From the cell containing the given text, extract its center point as (X, Y) coordinate. 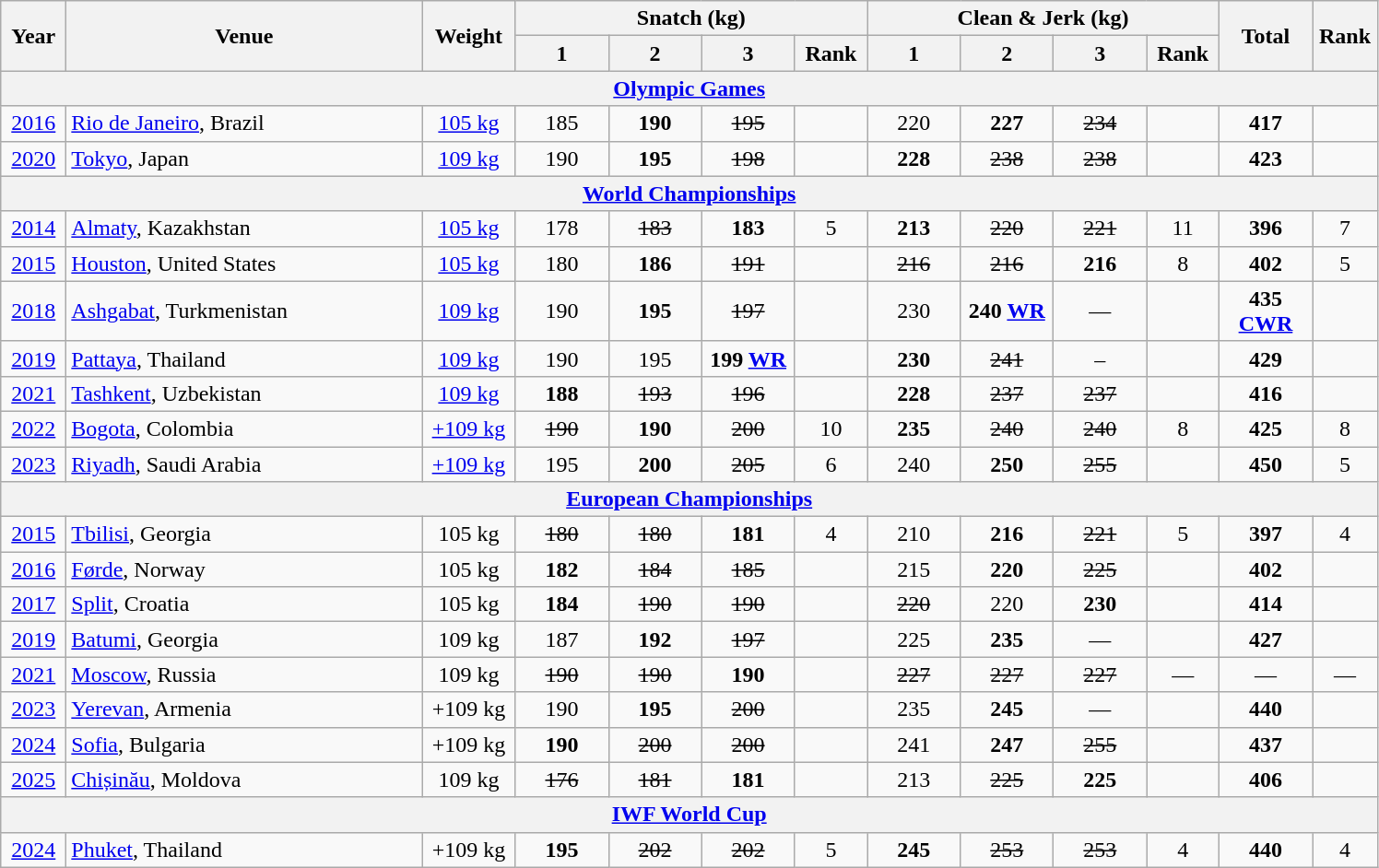
10 (831, 428)
Tbilisi, Georgia (244, 534)
2025 (33, 780)
247 (1007, 745)
429 (1265, 358)
186 (654, 264)
European Championships (689, 499)
Yerevan, Armenia (244, 710)
Rio de Janeiro, Brazil (244, 123)
416 (1265, 393)
397 (1265, 534)
Tashkent, Uzbekistan (244, 393)
450 (1265, 463)
World Championships (689, 194)
240 WR (1007, 311)
7 (1346, 229)
188 (562, 393)
414 (1265, 604)
Bogota, Colombia (244, 428)
437 (1265, 745)
Olympic Games (689, 88)
199 WR (748, 358)
210 (914, 534)
187 (562, 639)
Clean & Jerk (kg) (1043, 18)
192 (654, 639)
6 (831, 463)
406 (1265, 780)
178 (562, 229)
198 (748, 158)
425 (1265, 428)
396 (1265, 229)
250 (1007, 463)
Pattaya, Thailand (244, 358)
2017 (33, 604)
Snatch (kg) (691, 18)
Venue (244, 36)
Split, Croatia (244, 604)
Batumi, Georgia (244, 639)
427 (1265, 639)
IWF World Cup (689, 815)
Ashgabat, Turkmenistan (244, 311)
182 (562, 569)
2022 (33, 428)
196 (748, 393)
2018 (33, 311)
Chișinău, Moldova (244, 780)
215 (914, 569)
Year (33, 36)
417 (1265, 123)
Houston, United States (244, 264)
2014 (33, 229)
Total (1265, 36)
176 (562, 780)
234 (1101, 123)
Almaty, Kazakhstan (244, 229)
Førde, Norway (244, 569)
11 (1184, 229)
435 CWR (1265, 311)
423 (1265, 158)
Moscow, Russia (244, 674)
Riyadh, Saudi Arabia (244, 463)
– (1101, 358)
Weight (468, 36)
193 (654, 393)
Tokyo, Japan (244, 158)
191 (748, 264)
2020 (33, 158)
Sofia, Bulgaria (244, 745)
Phuket, Thailand (244, 850)
205 (748, 463)
